Search for the cell housing the specified text and yield its (x, y) center coordinate. 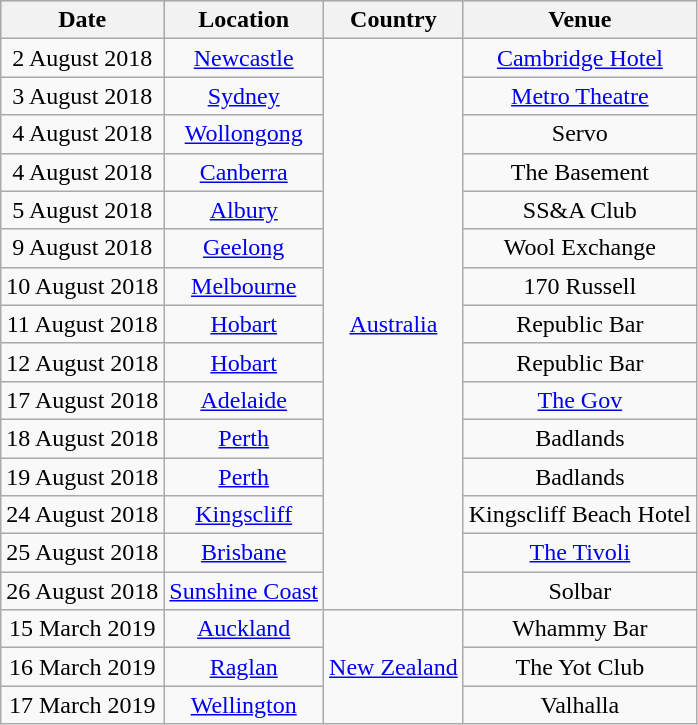
Venue (580, 20)
24 August 2018 (82, 515)
Wellington (244, 705)
15 March 2019 (82, 629)
The Tivoli (580, 553)
11 August 2018 (82, 324)
12 August 2018 (82, 362)
25 August 2018 (82, 553)
Adelaide (244, 400)
Date (82, 20)
New Zealand (394, 667)
Melbourne (244, 286)
Wollongong (244, 134)
Cambridge Hotel (580, 58)
170 Russell (580, 286)
Kingscliff Beach Hotel (580, 515)
Sydney (244, 96)
Newcastle (244, 58)
26 August 2018 (82, 591)
2 August 2018 (82, 58)
Country (394, 20)
The Gov (580, 400)
Brisbane (244, 553)
Australia (394, 324)
Solbar (580, 591)
17 August 2018 (82, 400)
Sunshine Coast (244, 591)
19 August 2018 (82, 477)
18 August 2018 (82, 438)
SS&A Club (580, 210)
Kingscliff (244, 515)
17 March 2019 (82, 705)
Geelong (244, 248)
The Basement (580, 172)
9 August 2018 (82, 248)
Auckland (244, 629)
Raglan (244, 667)
Canberra (244, 172)
3 August 2018 (82, 96)
10 August 2018 (82, 286)
Servo (580, 134)
Metro Theatre (580, 96)
Wool Exchange (580, 248)
Location (244, 20)
Valhalla (580, 705)
16 March 2019 (82, 667)
Whammy Bar (580, 629)
Albury (244, 210)
The Yot Club (580, 667)
5 August 2018 (82, 210)
